Return [X, Y] of the center of cell containing provided text 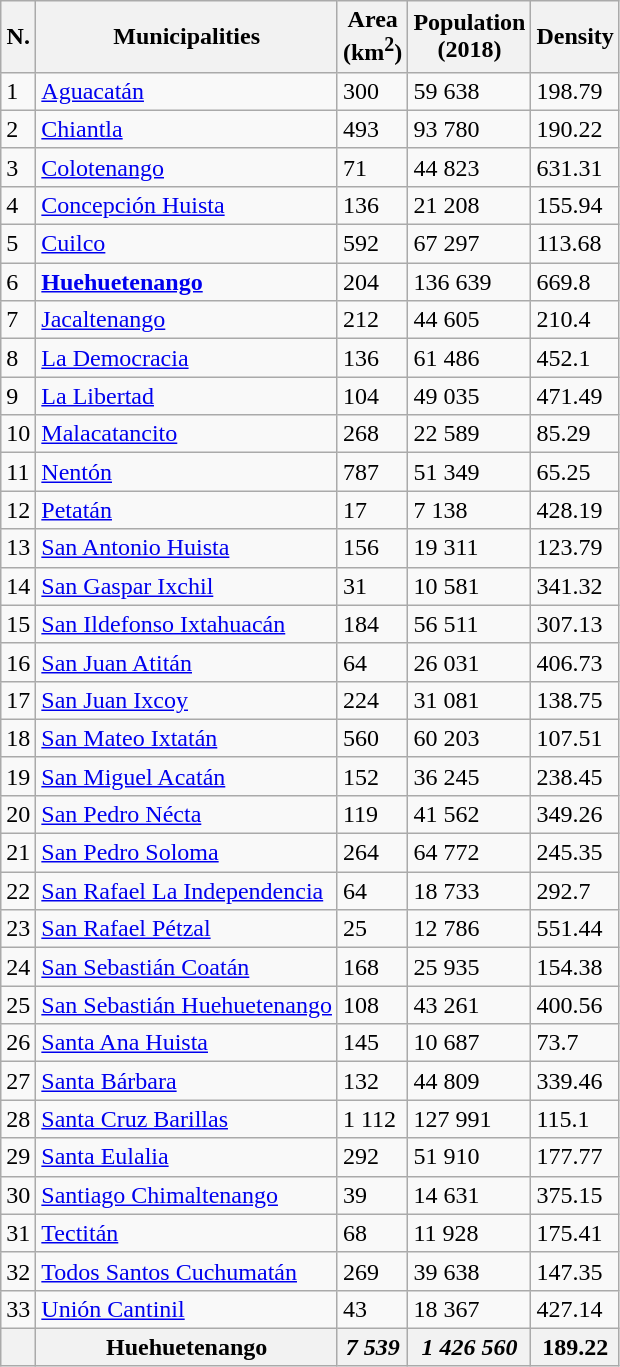
19 311 [470, 548]
155.94 [575, 205]
7 539 [372, 1347]
Jacaltenango [187, 320]
Colotenango [187, 167]
18 [18, 738]
36 245 [470, 776]
10 581 [470, 586]
19 [18, 776]
2 [18, 129]
189.22 [575, 1347]
12 786 [470, 929]
1 [18, 91]
669.8 [575, 282]
349.26 [575, 814]
375.15 [575, 1195]
132 [372, 1081]
Population(2018) [470, 37]
33 [18, 1309]
18 367 [470, 1309]
12 [18, 510]
168 [372, 967]
3 [18, 167]
Malacatancito [187, 434]
16 [18, 662]
56 511 [470, 624]
59 638 [470, 91]
67 297 [470, 244]
292 [372, 1157]
177.77 [575, 1157]
147.35 [575, 1271]
49 035 [470, 396]
307.13 [575, 624]
631.31 [575, 167]
68 [372, 1233]
204 [372, 282]
Area(km2) [372, 37]
156 [372, 548]
Nentón [187, 472]
44 823 [470, 167]
43 261 [470, 1005]
560 [372, 738]
San Mateo Ixtatán [187, 738]
San Gaspar Ixchil [187, 586]
11 928 [470, 1233]
La Libertad [187, 396]
Petatán [187, 510]
13 [18, 548]
15 [18, 624]
La Democracia [187, 358]
41 562 [470, 814]
San Pedro Nécta [187, 814]
145 [372, 1043]
300 [372, 91]
64 772 [470, 853]
152 [372, 776]
73.7 [575, 1043]
339.46 [575, 1081]
400.56 [575, 1005]
115.1 [575, 1119]
210.4 [575, 320]
14 [18, 586]
154.38 [575, 967]
6 [18, 282]
24 [18, 967]
119 [372, 814]
245.35 [575, 853]
Density [575, 37]
4 [18, 205]
18 733 [470, 891]
San Pedro Soloma [187, 853]
14 631 [470, 1195]
22 589 [470, 434]
138.75 [575, 700]
Cuilco [187, 244]
21 [18, 853]
107.51 [575, 738]
Santa Eulalia [187, 1157]
Todos Santos Cuchumatán [187, 1271]
43 [372, 1309]
104 [372, 396]
Unión Cantinil [187, 1309]
60 203 [470, 738]
292.7 [575, 891]
Santa Ana Huista [187, 1043]
51 349 [470, 472]
San Juan Ixcoy [187, 700]
Aguacatán [187, 91]
198.79 [575, 91]
9 [18, 396]
Municipalities [187, 37]
Santiago Chimaltenango [187, 1195]
10 [18, 434]
592 [372, 244]
26 [18, 1043]
61 486 [470, 358]
1 426 560 [470, 1347]
23 [18, 929]
65.25 [575, 472]
21 208 [470, 205]
44 809 [470, 1081]
108 [372, 1005]
51 910 [470, 1157]
493 [372, 129]
71 [372, 167]
San Rafael Pétzal [187, 929]
Concepción Huista [187, 205]
San Sebastián Coatán [187, 967]
Chiantla [187, 129]
269 [372, 1271]
471.49 [575, 396]
123.79 [575, 548]
39 [372, 1195]
20 [18, 814]
Tectitán [187, 1233]
10 687 [470, 1043]
127 991 [470, 1119]
1 112 [372, 1119]
Santa Cruz Barillas [187, 1119]
San Antonio Huista [187, 548]
7 [18, 320]
268 [372, 434]
San Miguel Acatán [187, 776]
11 [18, 472]
San Juan Atitán [187, 662]
San Rafael La Independencia [187, 891]
93 780 [470, 129]
224 [372, 700]
San Ildefonso Ixtahuacán [187, 624]
238.45 [575, 776]
28 [18, 1119]
427.14 [575, 1309]
85.29 [575, 434]
44 605 [470, 320]
30 [18, 1195]
32 [18, 1271]
212 [372, 320]
27 [18, 1081]
Santa Bárbara [187, 1081]
8 [18, 358]
428.19 [575, 510]
25 935 [470, 967]
551.44 [575, 929]
7 138 [470, 510]
184 [372, 624]
39 638 [470, 1271]
136 639 [470, 282]
113.68 [575, 244]
San Sebastián Huehuetenango [187, 1005]
31 081 [470, 700]
29 [18, 1157]
406.73 [575, 662]
190.22 [575, 129]
5 [18, 244]
264 [372, 853]
175.41 [575, 1233]
452.1 [575, 358]
22 [18, 891]
787 [372, 472]
N. [18, 37]
341.32 [575, 586]
26 031 [470, 662]
